For the text-containing cell, return its midpoint in (x, y) coordinate format. 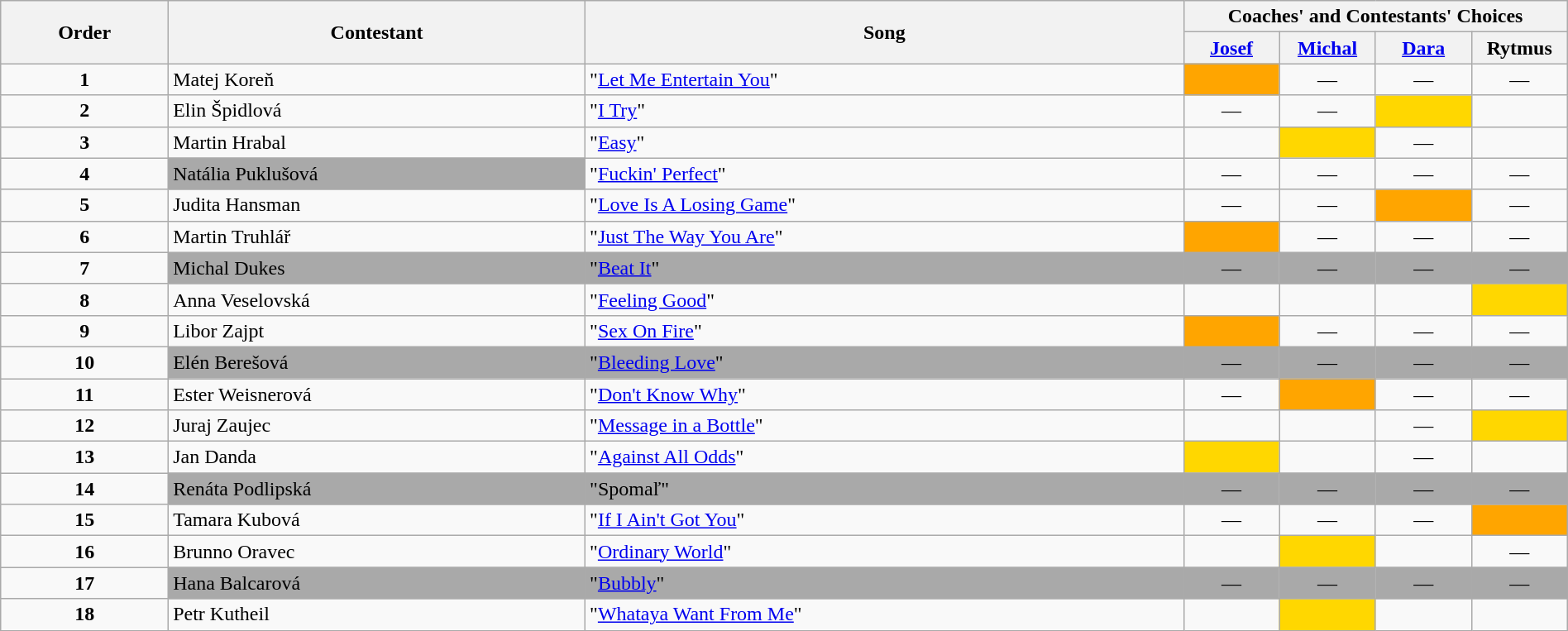
Martin Truhlář (377, 237)
Elin Špidlová (377, 111)
"If I Ain't Got You" (885, 520)
Contestant (377, 32)
9 (84, 331)
Renáta Podlipská (377, 489)
Michal (1327, 48)
7 (84, 268)
13 (84, 457)
"Bubbly" (885, 583)
5 (84, 205)
Coaches' and Contestants' Choices (1375, 17)
"Love Is A Losing Game" (885, 205)
Judita Hansman (377, 205)
Martin Hrabal (377, 142)
"Just The Way You Are" (885, 237)
Anna Veselovská (377, 299)
11 (84, 394)
"Let Me Entertain You" (885, 79)
"Ordinary World" (885, 552)
"Don't Know Why" (885, 394)
Josef (1231, 48)
18 (84, 614)
1 (84, 79)
15 (84, 520)
"Easy" (885, 142)
"Sex On Fire" (885, 331)
Natália Puklušová (377, 174)
Order (84, 32)
Rytmus (1519, 48)
"Beat It" (885, 268)
Matej Koreň (377, 79)
Jan Danda (377, 457)
16 (84, 552)
Tamara Kubová (377, 520)
"Fuckin' Perfect" (885, 174)
14 (84, 489)
Libor Zajpt (377, 331)
Dara (1423, 48)
Brunno Oravec (377, 552)
"Bleeding Love" (885, 362)
Song (885, 32)
Petr Kutheil (377, 614)
"Whataya Want From Me" (885, 614)
2 (84, 111)
Hana Balcarová (377, 583)
8 (84, 299)
12 (84, 426)
17 (84, 583)
"Spomaľ" (885, 489)
4 (84, 174)
"Feeling Good" (885, 299)
Juraj Zaujec (377, 426)
6 (84, 237)
Michal Dukes (377, 268)
10 (84, 362)
Elén Berešová (377, 362)
"Message in a Bottle" (885, 426)
Ester Weisnerová (377, 394)
"Against All Odds" (885, 457)
"I Try" (885, 111)
3 (84, 142)
